Output the [x, y] coordinate of the center of the cell containing the given text.  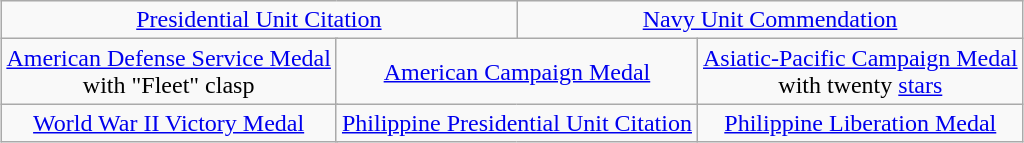
Asiatic-Pacific Campaign Medalwith twenty stars [860, 72]
American Campaign Medal [516, 72]
American Defense Service Medalwith "Fleet" clasp [169, 72]
World War II Victory Medal [169, 123]
Navy Unit Commendation [770, 20]
Philippine Liberation Medal [860, 123]
Presidential Unit Citation [259, 20]
Philippine Presidential Unit Citation [516, 123]
